Pinpoint the cell where the given text exists, returning its (X, Y) midpoint coordinate. 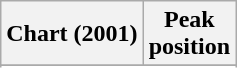
Peakposition (189, 34)
Chart (2001) (72, 34)
